Scan for the cell matching the given text and deliver its [x, y] coordinate at center. 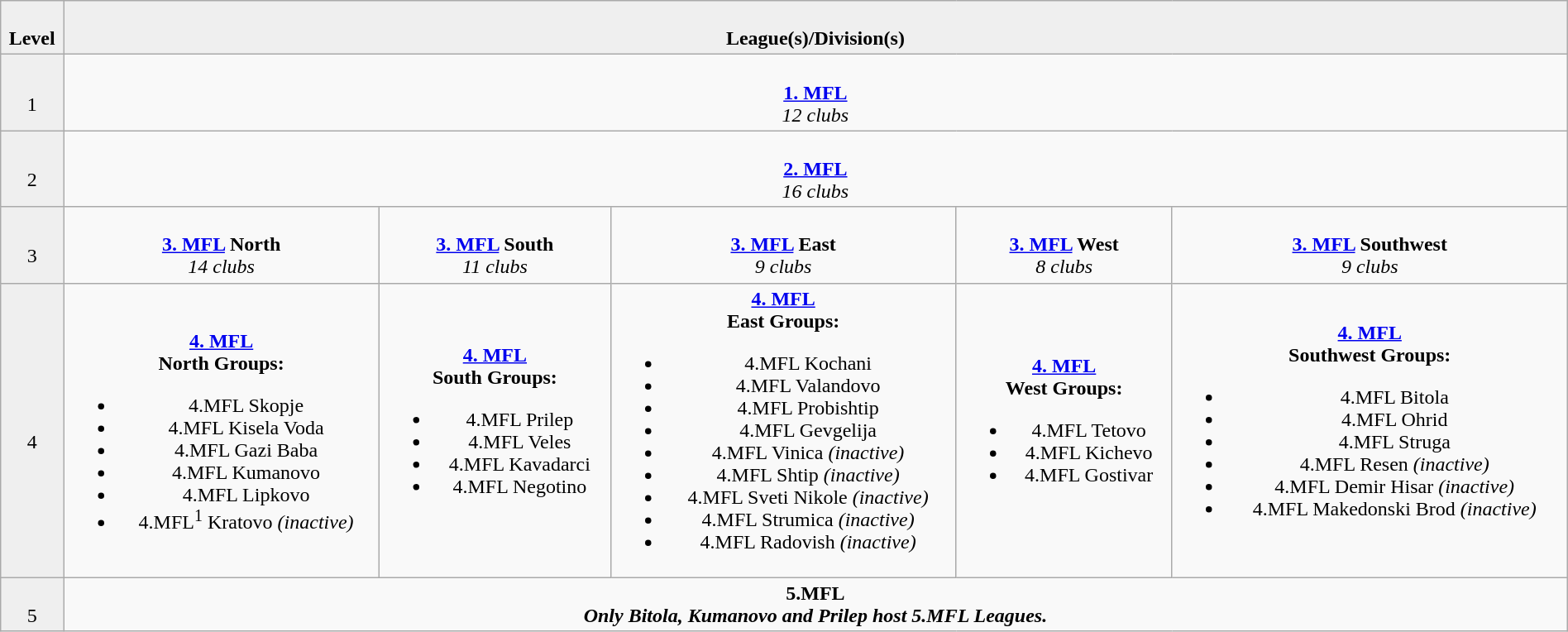
3 [32, 245]
3. MFL North14 clubs [222, 245]
3. MFL East9 clubs [783, 245]
3. MFL West8 clubs [1064, 245]
4. MFLSouthwest Groups:4.MFL Bitola4.MFL Ohrid4.MFL Struga4.MFL Resen (inactive)4.MFL Demir Hisar (inactive)4.MFL Makedonski Brod (inactive) [1370, 430]
4. MFLNorth Groups:4.MFL Skopje4.MFL Kisela Voda4.MFL Gazi Baba4.MFL Kumanovo4.MFL Lipkovo4.MFL1 Kratovo (inactive) [222, 430]
3. MFL South11 clubs [495, 245]
4 [32, 430]
Level [32, 28]
2. MFL 16 clubs [815, 169]
4. MFLWest Groups:4.MFL Tetovo4.MFL Kichevo4.MFL Gostivar [1064, 430]
1 [32, 93]
1. MFL 12 clubs [815, 93]
3. MFL Southwest9 clubs [1370, 245]
2 [32, 169]
4. MFLSouth Groups:4.MFL Prilep4.MFL Veles4.MFL Kavadarci4.MFL Negotino [495, 430]
5.MFLOnly Bitola, Kumanovo and Prilep host 5.MFL Leagues. [815, 604]
5 [32, 604]
League(s)/Division(s) [815, 28]
